Pinpoint the cell where the given text exists, returning its (X, Y) midpoint coordinate. 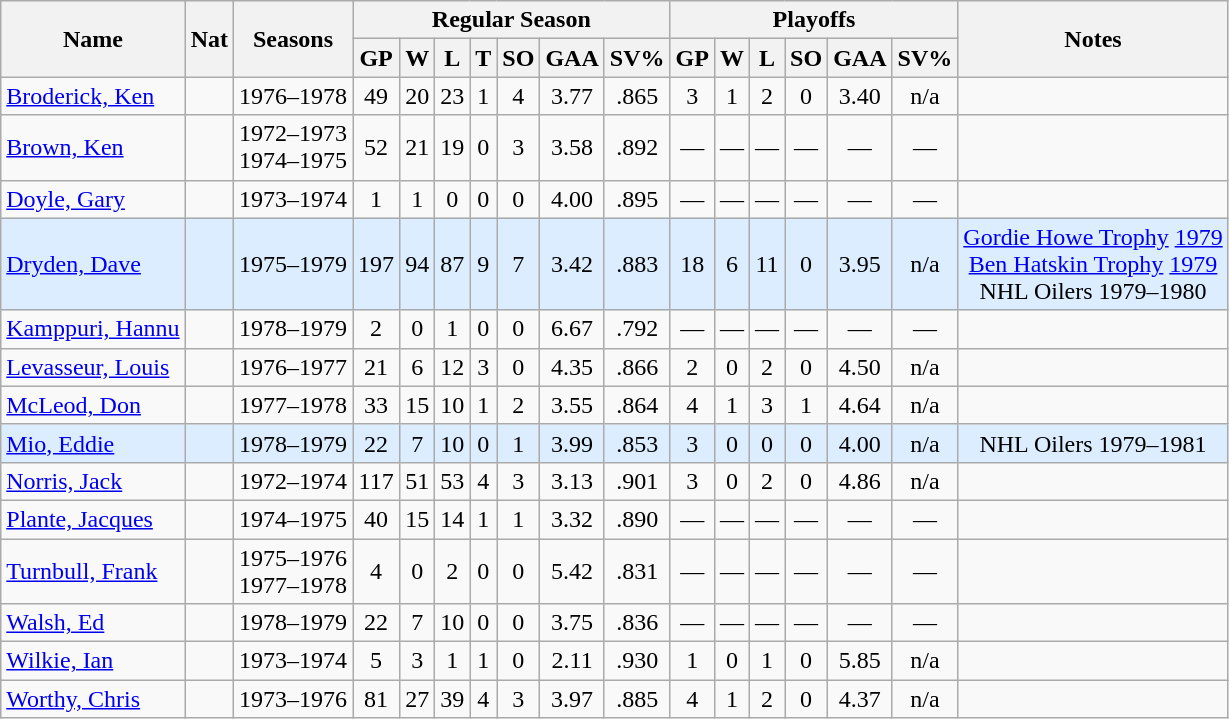
1975–1979 (294, 264)
5.42 (572, 570)
Seasons (294, 39)
4.37 (860, 699)
1972–1974 (294, 481)
3.40 (860, 96)
94 (418, 264)
1976–1977 (294, 367)
6.67 (572, 329)
4.64 (860, 405)
Levasseur, Louis (93, 367)
4.35 (572, 367)
Brown, Ken (93, 148)
1975–19761977–1978 (294, 570)
33 (376, 405)
Wilkie, Ian (93, 661)
4.50 (860, 367)
3.97 (572, 699)
3.55 (572, 405)
20 (418, 96)
.930 (637, 661)
1973–1976 (294, 699)
Broderick, Ken (93, 96)
23 (452, 96)
T (484, 58)
19 (452, 148)
3.99 (572, 443)
Gordie Howe Trophy 1979Ben Hatskin Trophy 1979NHL Oilers 1979–1980 (1093, 264)
3.13 (572, 481)
.901 (637, 481)
3.77 (572, 96)
.836 (637, 623)
Regular Season (512, 20)
49 (376, 96)
3.42 (572, 264)
Mio, Eddie (93, 443)
1972–19731974–1975 (294, 148)
5 (376, 661)
Kamppuri, Hannu (93, 329)
.866 (637, 367)
2.11 (572, 661)
53 (452, 481)
12 (452, 367)
.831 (637, 570)
Doyle, Gary (93, 199)
Walsh, Ed (93, 623)
Notes (1093, 39)
87 (452, 264)
.890 (637, 519)
.885 (637, 699)
1977–1978 (294, 405)
4.86 (860, 481)
14 (452, 519)
27 (418, 699)
197 (376, 264)
Plante, Jacques (93, 519)
9 (484, 264)
81 (376, 699)
18 (692, 264)
40 (376, 519)
39 (452, 699)
3.32 (572, 519)
1974–1975 (294, 519)
Dryden, Dave (93, 264)
Playoffs (814, 20)
3.95 (860, 264)
5.85 (860, 661)
.864 (637, 405)
.883 (637, 264)
.892 (637, 148)
Nat (209, 39)
Name (93, 39)
1976–1978 (294, 96)
Norris, Jack (93, 481)
Turnbull, Frank (93, 570)
NHL Oilers 1979–1981 (1093, 443)
.853 (637, 443)
Worthy, Chris (93, 699)
McLeod, Don (93, 405)
51 (418, 481)
117 (376, 481)
.792 (637, 329)
.895 (637, 199)
52 (376, 148)
11 (768, 264)
3.75 (572, 623)
3.58 (572, 148)
.865 (637, 96)
